Return the (x, y) coordinate for the center point of the cell that contains the specified text.  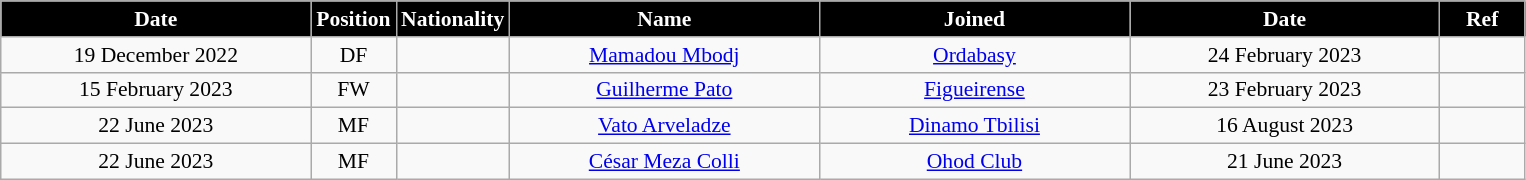
Joined (974, 19)
16 August 2023 (1285, 126)
Ref (1482, 19)
21 June 2023 (1285, 162)
Ohod Club (974, 162)
Ordabasy (974, 55)
Position (354, 19)
Nationality (452, 19)
19 December 2022 (156, 55)
FW (354, 90)
Mamadou Mbodj (664, 55)
Figueirense (974, 90)
Dinamo Tbilisi (974, 126)
24 February 2023 (1285, 55)
Name (664, 19)
15 February 2023 (156, 90)
DF (354, 55)
Vato Arveladze (664, 126)
Guilherme Pato (664, 90)
César Meza Colli (664, 162)
23 February 2023 (1285, 90)
